Detect which cell encompasses the target text, then output its [x, y] center coordinate. 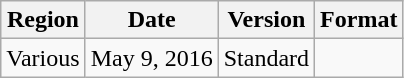
Region [43, 20]
May 9, 2016 [152, 58]
Standard [266, 58]
Date [152, 20]
Various [43, 58]
Version [266, 20]
Format [359, 20]
